Find where the given text appears and provide that cell's center as (x, y) coordinate. 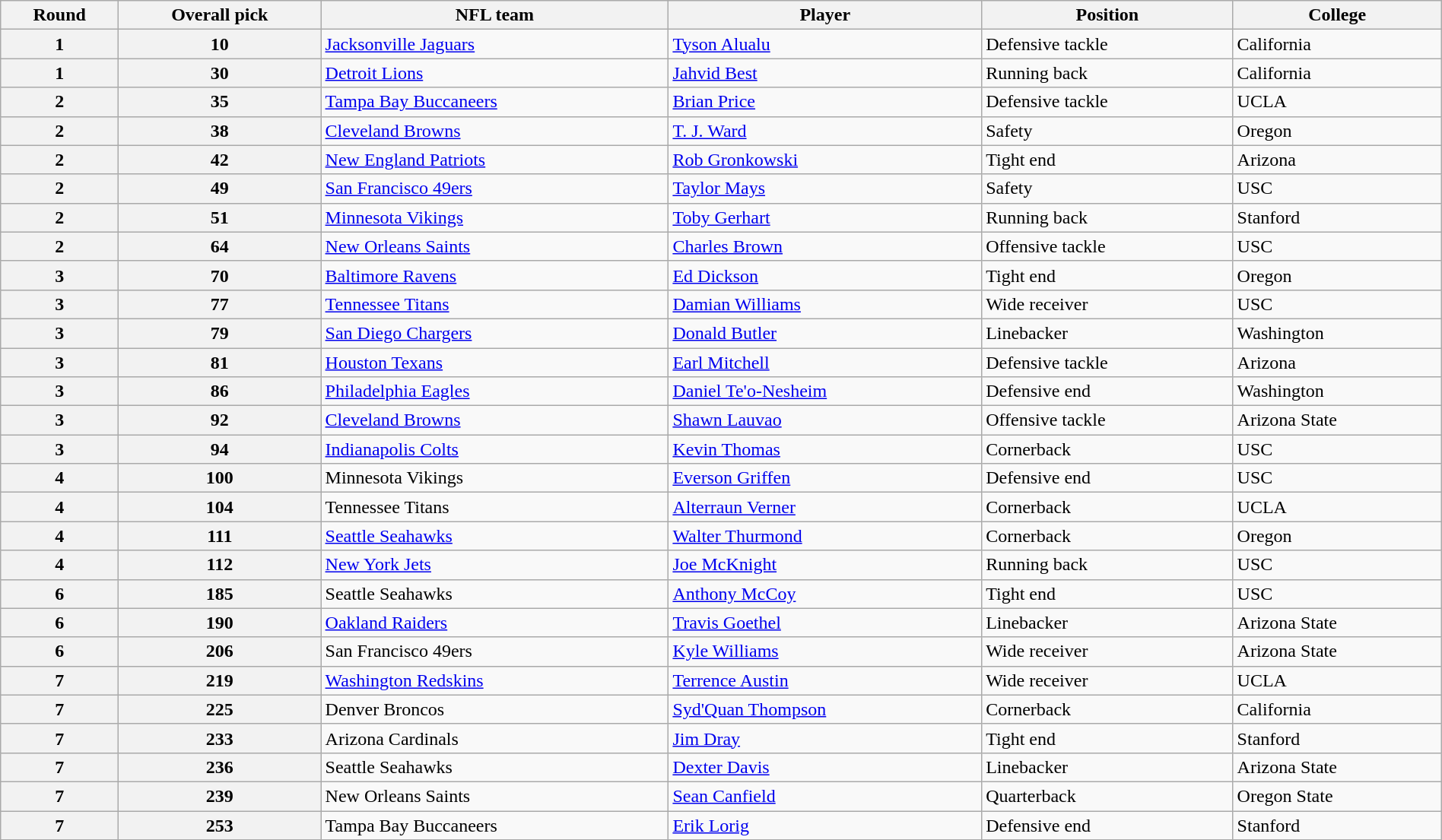
Donald Butler (825, 333)
Philadelphia Eagles (494, 391)
Tyson Alualu (825, 44)
Syd'Quan Thompson (825, 709)
NFL team (494, 15)
Terrence Austin (825, 680)
College (1337, 15)
Dexter Davis (825, 767)
Everson Griffen (825, 478)
Player (825, 15)
Erik Lorig (825, 825)
Denver Broncos (494, 709)
Earl Mitchell (825, 363)
San Diego Chargers (494, 333)
190 (220, 623)
253 (220, 825)
236 (220, 767)
86 (220, 391)
206 (220, 651)
Jacksonville Jaguars (494, 44)
185 (220, 594)
New York Jets (494, 565)
Travis Goethel (825, 623)
Ed Dickson (825, 275)
Daniel Te'o-Nesheim (825, 391)
64 (220, 246)
Jim Dray (825, 738)
Sean Canfield (825, 796)
Rob Gronkowski (825, 160)
Toby Gerhart (825, 217)
Baltimore Ravens (494, 275)
Oakland Raiders (494, 623)
233 (220, 738)
Washington Redskins (494, 680)
Indianapolis Colts (494, 449)
100 (220, 478)
Charles Brown (825, 246)
219 (220, 680)
42 (220, 160)
Joe McKnight (825, 565)
10 (220, 44)
112 (220, 565)
Brian Price (825, 102)
81 (220, 363)
Arizona Cardinals (494, 738)
35 (220, 102)
Damian Williams (825, 304)
239 (220, 796)
Overall pick (220, 15)
225 (220, 709)
T. J. Ward (825, 131)
Detroit Lions (494, 73)
Houston Texans (494, 363)
49 (220, 189)
Shawn Lauvao (825, 420)
94 (220, 449)
Kevin Thomas (825, 449)
30 (220, 73)
New England Patriots (494, 160)
Jahvid Best (825, 73)
70 (220, 275)
Anthony McCoy (825, 594)
Oregon State (1337, 796)
51 (220, 217)
111 (220, 536)
Round (59, 15)
Kyle Williams (825, 651)
77 (220, 304)
79 (220, 333)
Quarterback (1107, 796)
Taylor Mays (825, 189)
Alterraun Verner (825, 507)
92 (220, 420)
Walter Thurmond (825, 536)
38 (220, 131)
Position (1107, 15)
104 (220, 507)
